Determine the [X, Y] coordinate at the center of the cell enclosing the given text.  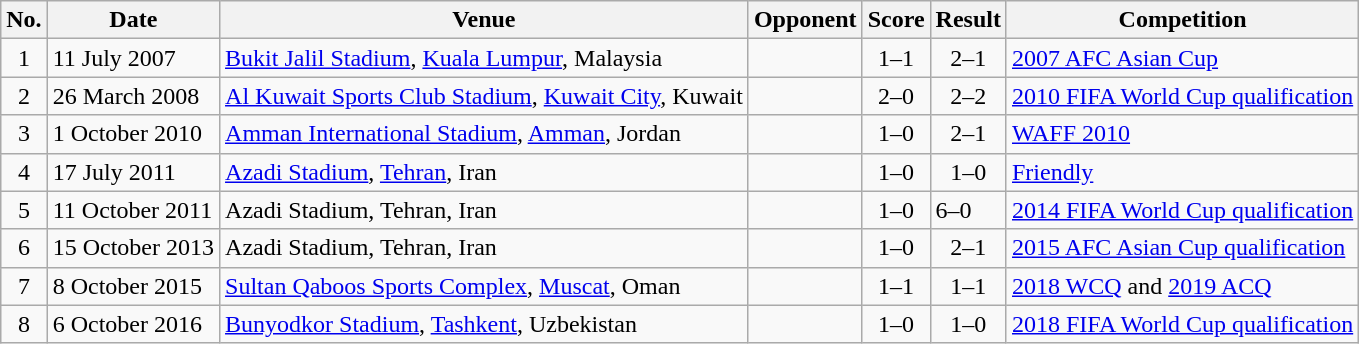
2–0 [896, 96]
2 [24, 96]
Bunyodkor Stadium, Tashkent, Uzbekistan [484, 324]
Amman International Stadium, Amman, Jordan [484, 134]
1 [24, 58]
No. [24, 20]
8 October 2015 [133, 286]
15 October 2013 [133, 248]
8 [24, 324]
2014 FIFA World Cup qualification [1182, 210]
Al Kuwait Sports Club Stadium, Kuwait City, Kuwait [484, 96]
Sultan Qaboos Sports Complex, Muscat, Oman [484, 286]
7 [24, 286]
2015 AFC Asian Cup qualification [1182, 248]
5 [24, 210]
2010 FIFA World Cup qualification [1182, 96]
1 October 2010 [133, 134]
Score [896, 20]
Friendly [1182, 172]
Venue [484, 20]
2–2 [968, 96]
3 [24, 134]
6 October 2016 [133, 324]
11 July 2007 [133, 58]
11 October 2011 [133, 210]
Opponent [805, 20]
Competition [1182, 20]
2007 AFC Asian Cup [1182, 58]
4 [24, 172]
17 July 2011 [133, 172]
6–0 [968, 210]
WAFF 2010 [1182, 134]
Bukit Jalil Stadium, Kuala Lumpur, Malaysia [484, 58]
Result [968, 20]
26 March 2008 [133, 96]
Date [133, 20]
6 [24, 248]
2018 WCQ and 2019 ACQ [1182, 286]
2018 FIFA World Cup qualification [1182, 324]
